For the text-containing cell, return its midpoint in (X, Y) coordinate format. 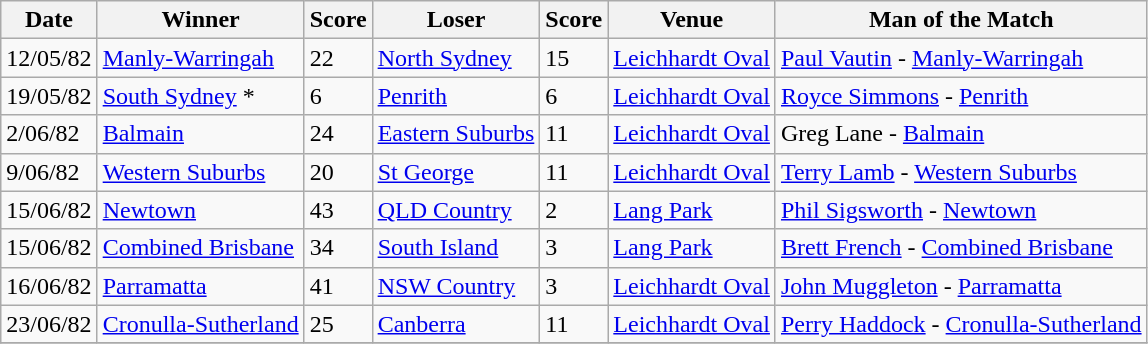
Parramatta (200, 286)
16/06/82 (49, 286)
19/05/82 (49, 96)
2 (574, 210)
Paul Vautin - Manly-Warringah (961, 58)
Penrith (456, 96)
Western Suburbs (200, 172)
Balmain (200, 134)
Royce Simmons - Penrith (961, 96)
25 (338, 324)
41 (338, 286)
15 (574, 58)
North Sydney (456, 58)
Brett French - Combined Brisbane (961, 248)
Manly-Warringah (200, 58)
Venue (692, 20)
24 (338, 134)
Perry Haddock - Cronulla-Sutherland (961, 324)
Terry Lamb - Western Suburbs (961, 172)
South Sydney * (200, 96)
Cronulla-Sutherland (200, 324)
9/06/82 (49, 172)
34 (338, 248)
22 (338, 58)
23/06/82 (49, 324)
John Muggleton - Parramatta (961, 286)
QLD Country (456, 210)
Combined Brisbane (200, 248)
Man of the Match (961, 20)
South Island (456, 248)
43 (338, 210)
Greg Lane - Balmain (961, 134)
Newtown (200, 210)
Eastern Suburbs (456, 134)
NSW Country (456, 286)
Winner (200, 20)
St George (456, 172)
Phil Sigsworth - Newtown (961, 210)
20 (338, 172)
Canberra (456, 324)
Loser (456, 20)
12/05/82 (49, 58)
2/06/82 (49, 134)
Date (49, 20)
